Locate the cell with the specified text and output its [X, Y] center coordinate. 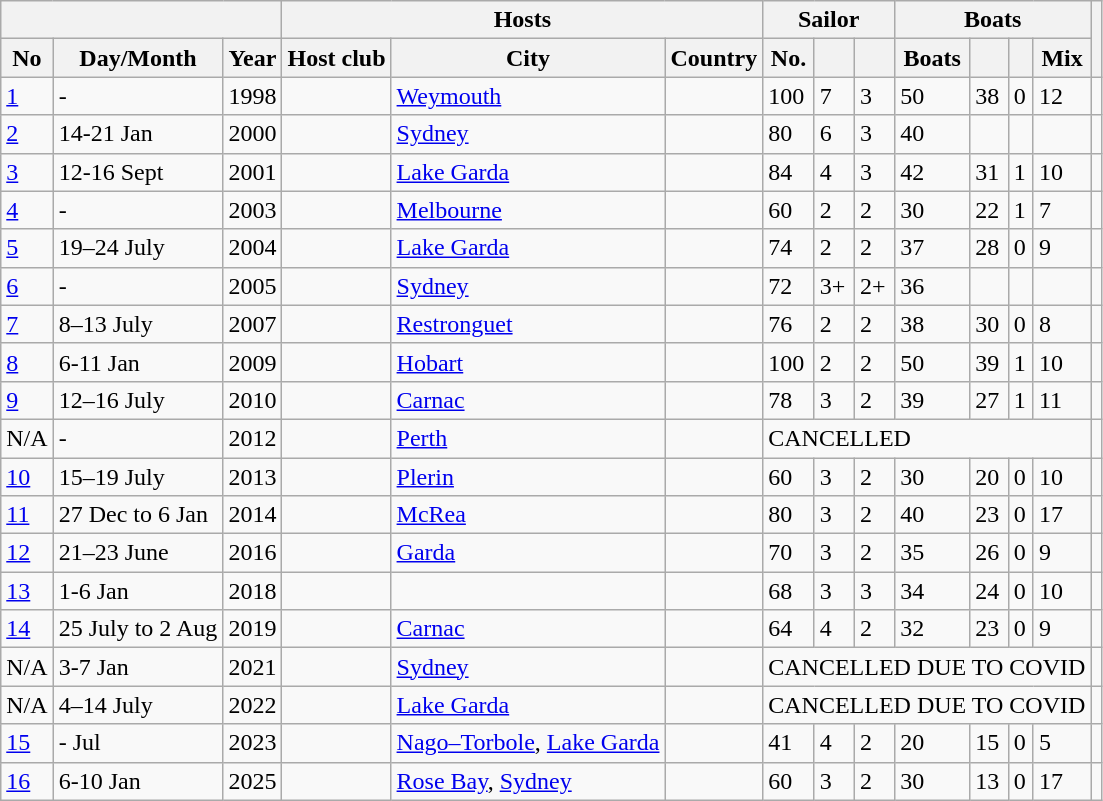
16 [27, 781]
2012 [252, 438]
Melbourne [528, 210]
Hosts [522, 20]
84 [789, 172]
2022 [252, 705]
Restronguet [528, 324]
22 [989, 210]
No [27, 58]
25 July to 2 Aug [138, 629]
Day/Month [138, 58]
78 [789, 400]
6-11 Jan [138, 362]
No. [789, 58]
Nago–Torbole, Lake Garda [528, 743]
37 [932, 248]
City [528, 58]
CANCELLED [927, 438]
Year [252, 58]
34 [932, 591]
27 [989, 400]
28 [989, 248]
Plerin [528, 477]
2018 [252, 591]
19–24 July [138, 248]
McRea [528, 515]
2021 [252, 667]
Hobart [528, 362]
1-6 Jan [138, 591]
2023 [252, 743]
6-10 Jan [138, 781]
2009 [252, 362]
64 [789, 629]
70 [789, 553]
1998 [252, 96]
27 Dec to 6 Jan [138, 515]
Country [714, 58]
36 [932, 286]
2004 [252, 248]
8–13 July [138, 324]
Rose Bay, Sydney [528, 781]
32 [932, 629]
24 [989, 591]
4–14 July [138, 705]
Host club [336, 58]
2014 [252, 515]
Mix [1062, 58]
2016 [252, 553]
Sailor [829, 20]
12-16 Sept [138, 172]
2007 [252, 324]
12–16 July [138, 400]
26 [989, 553]
74 [789, 248]
14 [27, 629]
2010 [252, 400]
Weymouth [528, 96]
2005 [252, 286]
2003 [252, 210]
42 [932, 172]
14-21 Jan [138, 134]
- Jul [138, 743]
2001 [252, 172]
15–19 July [138, 477]
Garda [528, 553]
21–23 June [138, 553]
35 [932, 553]
3-7 Jan [138, 667]
3+ [834, 286]
2025 [252, 781]
2013 [252, 477]
31 [989, 172]
2000 [252, 134]
72 [789, 286]
68 [789, 591]
2019 [252, 629]
76 [789, 324]
2+ [874, 286]
41 [789, 743]
Perth [528, 438]
